Find where the given text appears and provide that cell's center as (x, y) coordinate. 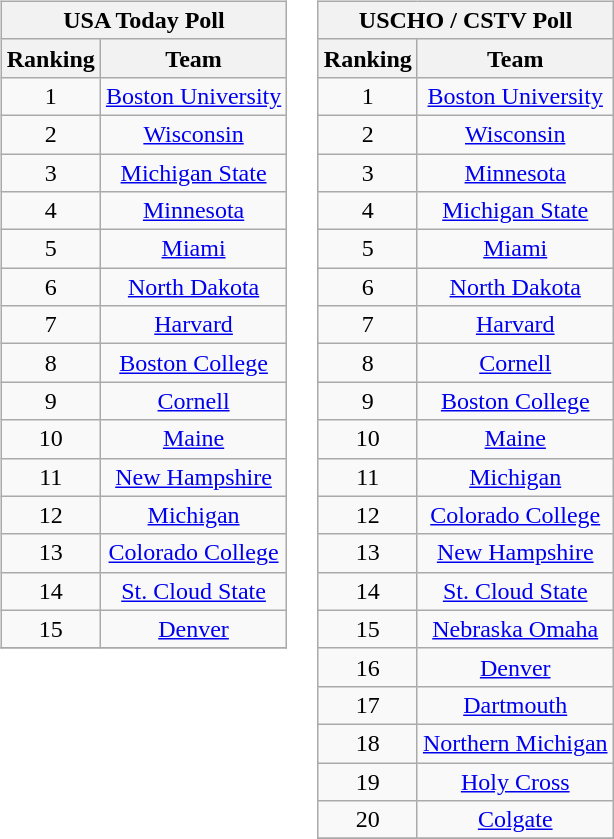
Northern Michigan (515, 743)
16 (368, 667)
USA Today Poll (144, 20)
Dartmouth (515, 705)
20 (368, 820)
Holy Cross (515, 781)
USCHO / CSTV Poll (466, 20)
19 (368, 781)
Nebraska Omaha (515, 629)
18 (368, 743)
Colgate (515, 820)
17 (368, 705)
